Find where the given text appears and provide that cell's center as [X, Y] coordinate. 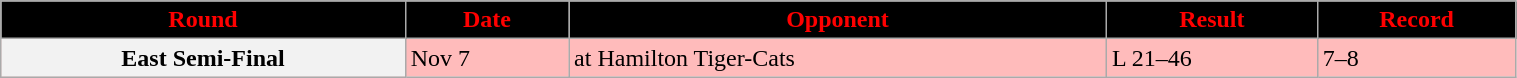
Opponent [838, 20]
7–8 [1416, 58]
Record [1416, 20]
Result [1212, 20]
at Hamilton Tiger-Cats [838, 58]
Nov 7 [486, 58]
Round [204, 20]
Date [486, 20]
East Semi-Final [204, 58]
L 21–46 [1212, 58]
